For the text-containing cell, return its midpoint in (x, y) coordinate format. 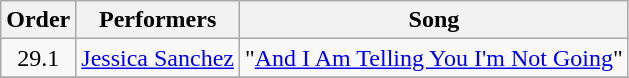
Order (38, 20)
Song (434, 20)
Jessica Sanchez (158, 58)
29.1 (38, 58)
"And I Am Telling You I'm Not Going" (434, 58)
Performers (158, 20)
